Scan for the cell matching the given text and deliver its (x, y) coordinate at center. 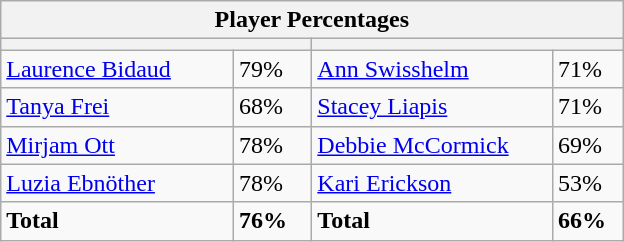
53% (588, 183)
69% (588, 145)
Ann Swisshelm (432, 69)
79% (273, 69)
Luzia Ebnöther (118, 183)
Tanya Frei (118, 107)
76% (273, 221)
Debbie McCormick (432, 145)
Player Percentages (312, 20)
Kari Erickson (432, 183)
Laurence Bidaud (118, 69)
66% (588, 221)
Stacey Liapis (432, 107)
Mirjam Ott (118, 145)
68% (273, 107)
